Pinpoint the cell where the given text exists, returning its [x, y] midpoint coordinate. 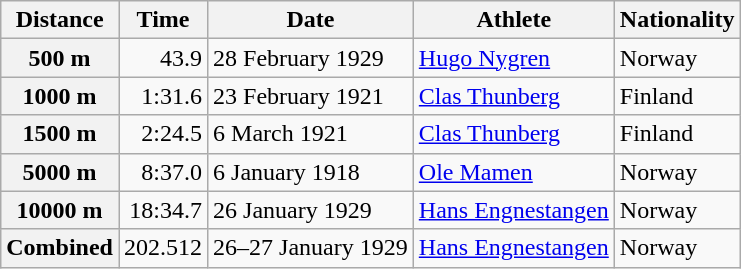
500 m [60, 58]
8:37.0 [162, 172]
26–27 January 1929 [311, 248]
18:34.7 [162, 210]
1000 m [60, 96]
Distance [60, 20]
2:24.5 [162, 134]
Ole Mamen [514, 172]
Hugo Nygren [514, 58]
26 January 1929 [311, 210]
Date [311, 20]
43.9 [162, 58]
5000 m [60, 172]
1500 m [60, 134]
Athlete [514, 20]
Time [162, 20]
Nationality [677, 20]
10000 m [60, 210]
202.512 [162, 248]
6 January 1918 [311, 172]
28 February 1929 [311, 58]
Combined [60, 248]
1:31.6 [162, 96]
23 February 1921 [311, 96]
6 March 1921 [311, 134]
